For the text-containing cell, return its midpoint in [X, Y] coordinate format. 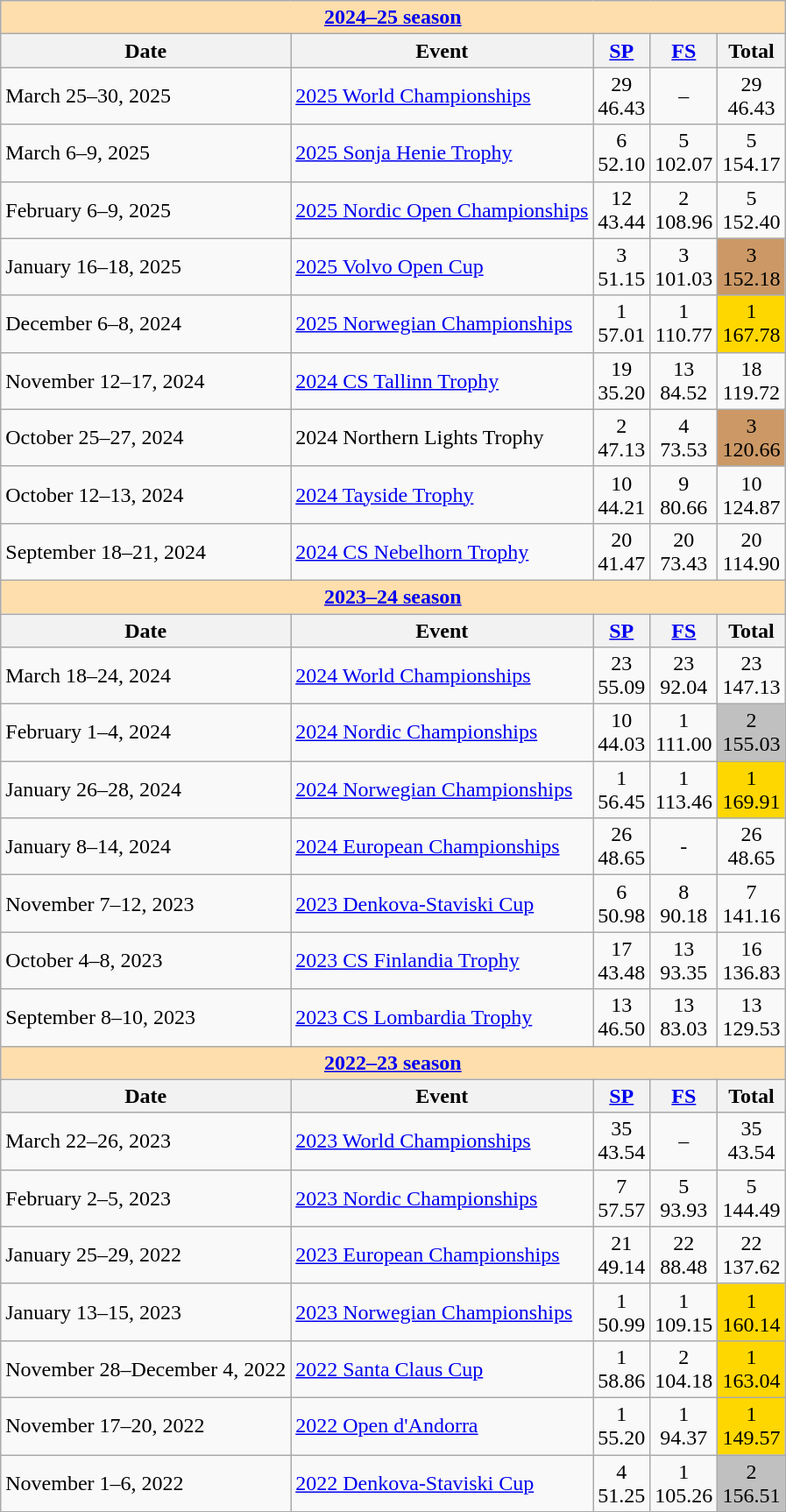
January 26–28, 2024 [145, 790]
2023 CS Lombardia Trophy [442, 1018]
2023 CS Finlandia Trophy [442, 960]
13 83.03 [683, 1018]
22 137.62 [752, 1254]
1 167.78 [752, 324]
1 56.45 [622, 790]
1 111.00 [683, 732]
2025 Norwegian Championships [442, 324]
September 18–21, 2024 [145, 552]
3 120.66 [752, 438]
7 57.57 [622, 1198]
1 110.77 [683, 324]
2022 Denkova-Staviski Cup [442, 1482]
October 25–27, 2024 [145, 438]
16 136.83 [752, 960]
2022 Open d'Andorra [442, 1426]
2023–24 season [393, 597]
March 22–26, 2023 [145, 1141]
23 92.04 [683, 676]
2022–23 season [393, 1063]
1 113.46 [683, 790]
4 73.53 [683, 438]
2 108.96 [683, 210]
1 57.01 [622, 324]
17 43.48 [622, 960]
10 44.03 [622, 732]
1 169.91 [752, 790]
6 50.98 [622, 904]
2024 World Championships [442, 676]
22 88.48 [683, 1254]
3 152.18 [752, 266]
5 154.17 [752, 152]
January 13–15, 2023 [145, 1312]
5 144.49 [752, 1198]
6 52.10 [622, 152]
2024 Northern Lights Trophy [442, 438]
13 93.35 [683, 960]
1 58.86 [622, 1368]
November 12–17, 2024 [145, 380]
March 25–30, 2025 [145, 96]
2025 Sonja Henie Trophy [442, 152]
January 25–29, 2022 [145, 1254]
November 17–20, 2022 [145, 1426]
January 16–18, 2025 [145, 266]
18 119.72 [752, 380]
1 160.14 [752, 1312]
1 105.26 [683, 1482]
- [683, 846]
October 4–8, 2023 [145, 960]
2 156.51 [752, 1482]
1 109.15 [683, 1312]
October 12–13, 2024 [145, 494]
January 8–14, 2024 [145, 846]
1 50.99 [622, 1312]
February 6–9, 2025 [145, 210]
2024–25 season [393, 18]
2023 Norwegian Championships [442, 1312]
13 84.52 [683, 380]
3 51.15 [622, 266]
19 35.20 [622, 380]
2 155.03 [752, 732]
March 18–24, 2024 [145, 676]
1 55.20 [622, 1426]
1 94.37 [683, 1426]
20 73.43 [683, 552]
2023 European Championships [442, 1254]
2023 Denkova-Staviski Cup [442, 904]
March 6–9, 2025 [145, 152]
13 129.53 [752, 1018]
8 90.18 [683, 904]
February 1–4, 2024 [145, 732]
2025 Volvo Open Cup [442, 266]
2023 Nordic Championships [442, 1198]
November 1–6, 2022 [145, 1482]
4 51.25 [622, 1482]
5 93.93 [683, 1198]
5 152.40 [752, 210]
2 47.13 [622, 438]
20 114.90 [752, 552]
12 43.44 [622, 210]
November 7–12, 2023 [145, 904]
13 46.50 [622, 1018]
2025 Nordic Open Championships [442, 210]
23 55.09 [622, 676]
December 6–8, 2024 [145, 324]
23 147.13 [752, 676]
5 102.07 [683, 152]
February 2–5, 2023 [145, 1198]
2024 CS Tallinn Trophy [442, 380]
2025 World Championships [442, 96]
1 149.57 [752, 1426]
3 101.03 [683, 266]
1 163.04 [752, 1368]
21 49.14 [622, 1254]
2023 World Championships [442, 1141]
2024 CS Nebelhorn Trophy [442, 552]
November 28–December 4, 2022 [145, 1368]
10 44.21 [622, 494]
2022 Santa Claus Cup [442, 1368]
20 41.47 [622, 552]
2024 Norwegian Championships [442, 790]
2 104.18 [683, 1368]
September 8–10, 2023 [145, 1018]
10 124.87 [752, 494]
2024 European Championships [442, 846]
2024 Tayside Trophy [442, 494]
9 80.66 [683, 494]
7 141.16 [752, 904]
2024 Nordic Championships [442, 732]
